For the text-containing cell, return its midpoint in (x, y) coordinate format. 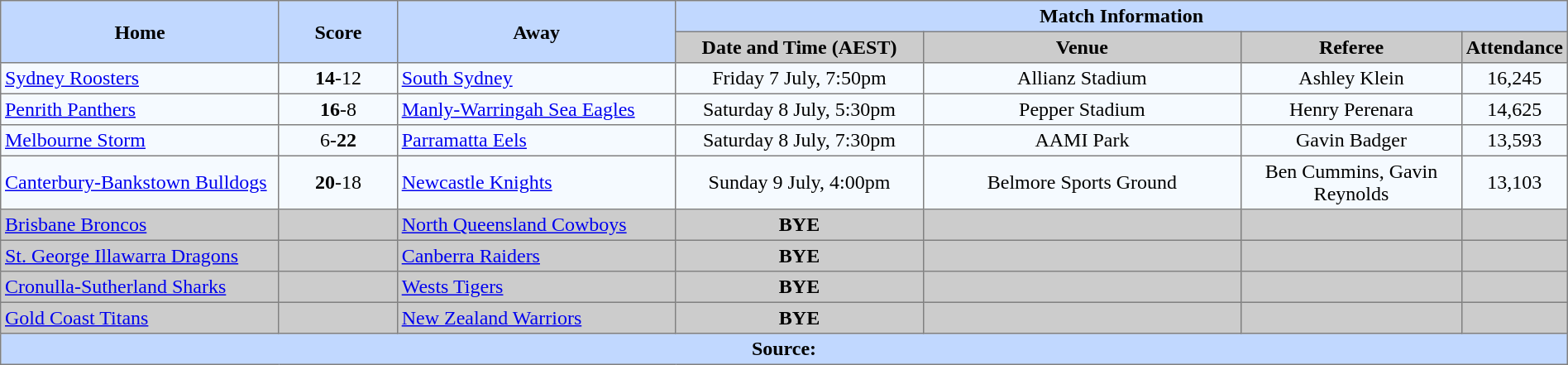
6-22 (337, 141)
13,103 (1514, 182)
Brisbane Broncos (141, 225)
20-18 (337, 182)
Belmore Sports Ground (1082, 182)
Penrith Panthers (141, 109)
Pepper Stadium (1082, 109)
Date and Time (AEST) (799, 47)
Allianz Stadium (1082, 79)
Score (337, 31)
Henry Perenara (1351, 109)
Gavin Badger (1351, 141)
Canterbury-Bankstown Bulldogs (141, 182)
Wests Tigers (536, 287)
14,625 (1514, 109)
Attendance (1514, 47)
New Zealand Warriors (536, 318)
Cronulla-Sutherland Sharks (141, 287)
13,593 (1514, 141)
North Queensland Cowboys (536, 225)
Referee (1351, 47)
Home (141, 31)
Match Information (1121, 17)
Saturday 8 July, 5:30pm (799, 109)
Parramatta Eels (536, 141)
Gold Coast Titans (141, 318)
16,245 (1514, 79)
14-12 (337, 79)
Venue (1082, 47)
Canberra Raiders (536, 256)
Ashley Klein (1351, 79)
AAMI Park (1082, 141)
Source: (784, 349)
Newcastle Knights (536, 182)
Friday 7 July, 7:50pm (799, 79)
Manly-Warringah Sea Eagles (536, 109)
Saturday 8 July, 7:30pm (799, 141)
St. George Illawarra Dragons (141, 256)
Ben Cummins, Gavin Reynolds (1351, 182)
South Sydney (536, 79)
Away (536, 31)
Sydney Roosters (141, 79)
Melbourne Storm (141, 141)
16-8 (337, 109)
Sunday 9 July, 4:00pm (799, 182)
